Detect which cell encompasses the target text, then output its [X, Y] center coordinate. 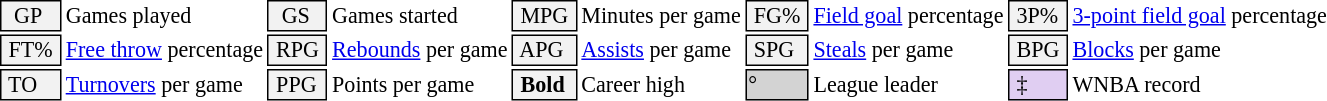
‡ [1038, 85]
League leader [908, 85]
Free throw percentage [164, 50]
BPG [1038, 50]
RPG [298, 50]
MPG [544, 16]
Games started [420, 16]
FG% [777, 16]
° [777, 85]
Points per game [420, 85]
Bold [544, 85]
PPG [298, 85]
Games played [164, 16]
FT% [30, 50]
Rebounds per game [420, 50]
Career high [661, 85]
SPG [777, 50]
Assists per game [661, 50]
Steals per game [908, 50]
Turnovers per game [164, 85]
TO [30, 85]
Minutes per game [661, 16]
APG [544, 50]
Field goal percentage [908, 16]
3P% [1038, 16]
GP [30, 16]
GS [298, 16]
